Pinpoint the cell where the given text exists, returning its (x, y) midpoint coordinate. 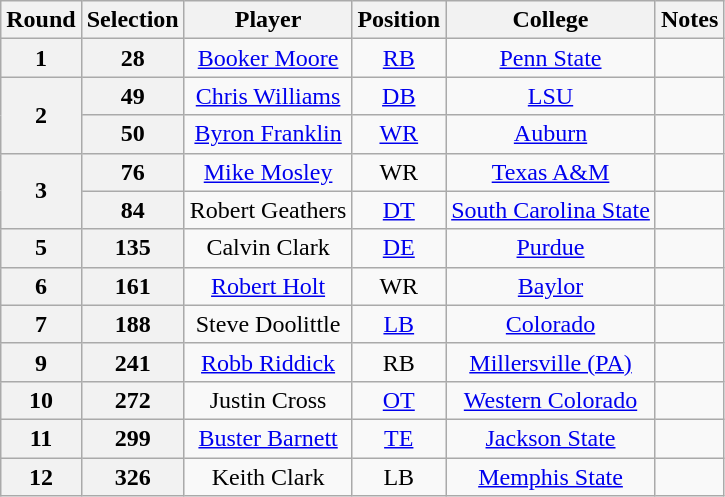
50 (132, 134)
Calvin Clark (268, 248)
Justin Cross (268, 400)
12 (41, 477)
9 (41, 362)
161 (132, 286)
DB (399, 96)
135 (132, 248)
OT (399, 400)
Booker Moore (268, 58)
Robert Geathers (268, 210)
College (551, 20)
Western Colorado (551, 400)
Baylor (551, 286)
TE (399, 438)
84 (132, 210)
Notes (689, 20)
Auburn (551, 134)
2 (41, 115)
326 (132, 477)
Steve Doolittle (268, 324)
3 (41, 191)
28 (132, 58)
Buster Barnett (268, 438)
LSU (551, 96)
Penn State (551, 58)
Byron Franklin (268, 134)
DE (399, 248)
76 (132, 172)
7 (41, 324)
Millersville (PA) (551, 362)
Jackson State (551, 438)
299 (132, 438)
Purdue (551, 248)
Chris Williams (268, 96)
DT (399, 210)
Position (399, 20)
Robb Riddick (268, 362)
Texas A&M (551, 172)
Robert Holt (268, 286)
241 (132, 362)
Memphis State (551, 477)
6 (41, 286)
Colorado (551, 324)
Keith Clark (268, 477)
Mike Mosley (268, 172)
188 (132, 324)
49 (132, 96)
10 (41, 400)
South Carolina State (551, 210)
5 (41, 248)
11 (41, 438)
Player (268, 20)
Round (41, 20)
Selection (132, 20)
1 (41, 58)
272 (132, 400)
